Find where the given text appears and provide that cell's center as (x, y) coordinate. 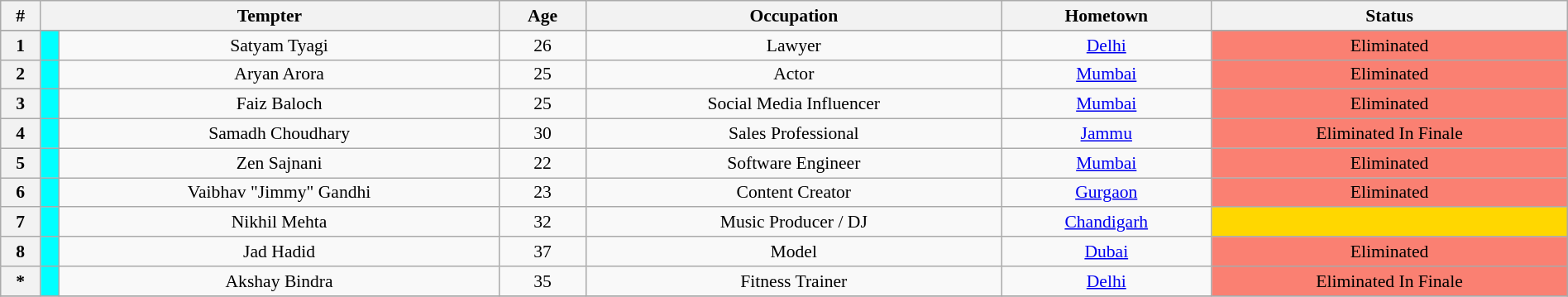
Hometown (1107, 16)
Akshay Bindra (280, 281)
Music Producer / DJ (794, 223)
23 (543, 193)
26 (543, 46)
30 (543, 134)
Chandigarh (1107, 223)
Status (1389, 16)
3 (21, 104)
Jad Hadid (280, 251)
Content Creator (794, 193)
Satyam Tyagi (280, 46)
* (21, 281)
37 (543, 251)
5 (21, 163)
Samadh Choudhary (280, 134)
8 (21, 251)
32 (543, 223)
Vaibhav "Jimmy" Gandhi (280, 193)
Fitness Trainer (794, 281)
22 (543, 163)
Software Engineer (794, 163)
Gurgaon (1107, 193)
4 (21, 134)
Jammu (1107, 134)
2 (21, 74)
7 (21, 223)
Sales Professional (794, 134)
Tempter (270, 16)
1 (21, 46)
Social Media Influencer (794, 104)
Lawyer (794, 46)
Model (794, 251)
Aryan Arora (280, 74)
Occupation (794, 16)
Age (543, 16)
Zen Sajnani (280, 163)
Nikhil Mehta (280, 223)
35 (543, 281)
Dubai (1107, 251)
Actor (794, 74)
6 (21, 193)
Faiz Baloch (280, 104)
# (21, 16)
